Return the (x, y) coordinate for the center point of the cell that contains the specified text.  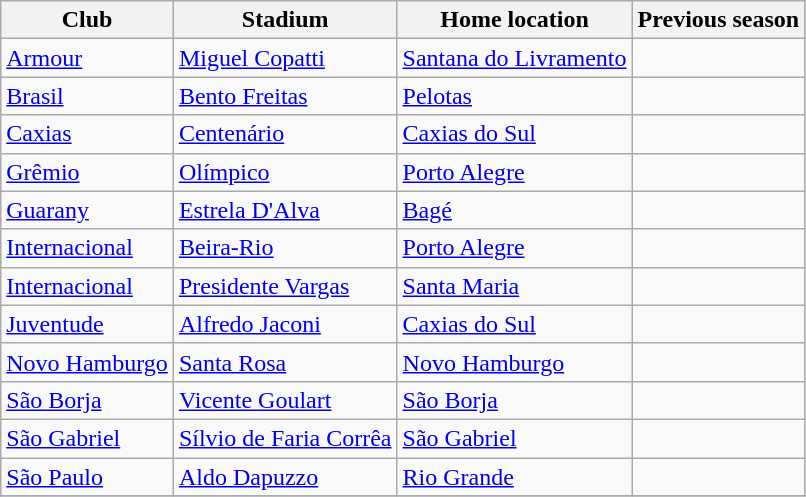
Santa Rosa (285, 362)
Estrela D'Alva (285, 210)
Guarany (88, 210)
Santa Maria (514, 286)
Grêmio (88, 172)
Rio Grande (514, 477)
Home location (514, 20)
Alfredo Jaconi (285, 324)
Centenário (285, 134)
Previous season (718, 20)
Club (88, 20)
Pelotas (514, 96)
São Paulo (88, 477)
Juventude (88, 324)
Bento Freitas (285, 96)
Sílvio de Faria Corrêa (285, 438)
Caxias (88, 134)
Miguel Copatti (285, 58)
Santana do Livramento (514, 58)
Brasil (88, 96)
Olímpico (285, 172)
Armour (88, 58)
Presidente Vargas (285, 286)
Vicente Goulart (285, 400)
Beira-Rio (285, 248)
Stadium (285, 20)
Bagé (514, 210)
Aldo Dapuzzo (285, 477)
